Provide the (x, y) coordinate of the cell's center where the given text is located.  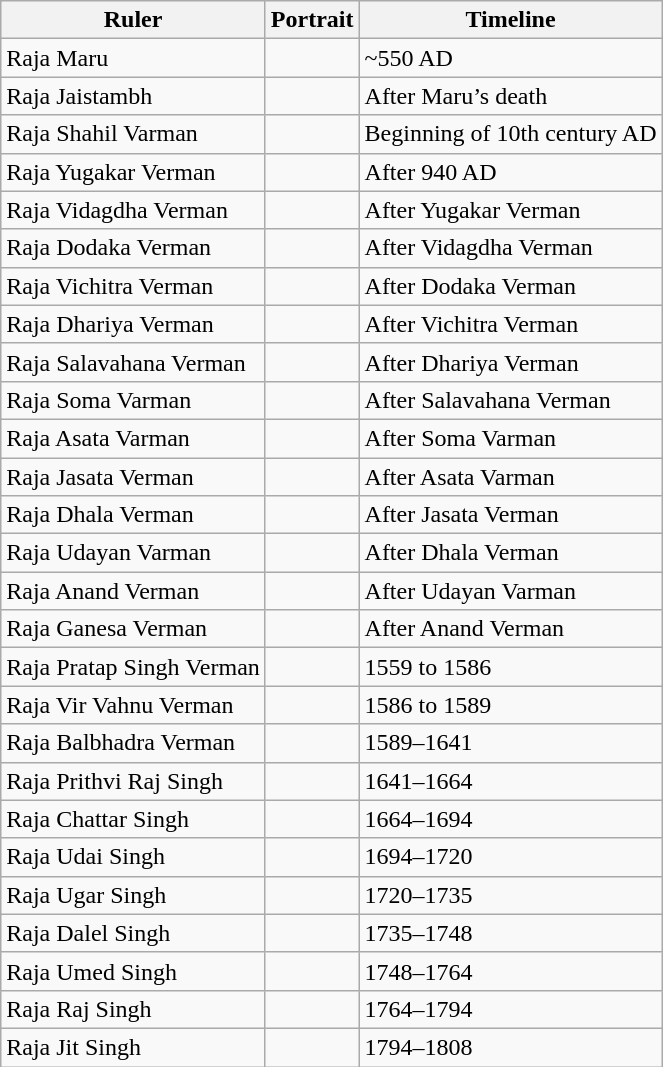
Raja Udayan Varman (134, 553)
~550 AD (510, 58)
Raja Asata Varman (134, 438)
Raja Prithvi Raj Singh (134, 781)
After Vichitra Verman (510, 324)
After Vidagdha Verman (510, 248)
After Asata Varman (510, 477)
Raja Chattar Singh (134, 819)
1694–1720 (510, 857)
Raja Vidagdha Verman (134, 210)
Raja Yugakar Verman (134, 172)
After Dodaka Verman (510, 286)
After Salavahana Verman (510, 400)
1764–1794 (510, 1009)
1748–1764 (510, 971)
Raja Raj Singh (134, 1009)
1735–1748 (510, 933)
After Maru’s death (510, 96)
1559 to 1586 (510, 667)
Beginning of 10th century AD (510, 134)
Raja Pratap Singh Verman (134, 667)
Raja Umed Singh (134, 971)
After Jasata Verman (510, 515)
Raja Dodaka Verman (134, 248)
Raja Anand Verman (134, 591)
After Dhariya Verman (510, 362)
Raja Dalel Singh (134, 933)
Raja Jaistambh (134, 96)
Ruler (134, 20)
After Anand Verman (510, 629)
1641–1664 (510, 781)
1664–1694 (510, 819)
After Udayan Varman (510, 591)
Raja Dhala Verman (134, 515)
Raja Jit Singh (134, 1047)
Raja Maru (134, 58)
Raja Ganesa Verman (134, 629)
1720–1735 (510, 895)
Raja Vir Vahnu Verman (134, 705)
Raja Dhariya Verman (134, 324)
Raja Balbhadra Verman (134, 743)
Raja Soma Varman (134, 400)
Raja Ugar Singh (134, 895)
After 940 AD (510, 172)
After Yugakar Verman (510, 210)
After Dhala Verman (510, 553)
1794–1808 (510, 1047)
Raja Vichitra Verman (134, 286)
1586 to 1589 (510, 705)
Raja Jasata Verman (134, 477)
Raja Salavahana Verman (134, 362)
Timeline (510, 20)
Raja Shahil Varman (134, 134)
Portrait (312, 20)
After Soma Varman (510, 438)
Raja Udai Singh (134, 857)
1589–1641 (510, 743)
